Pinpoint the cell where the given text exists, returning its [X, Y] midpoint coordinate. 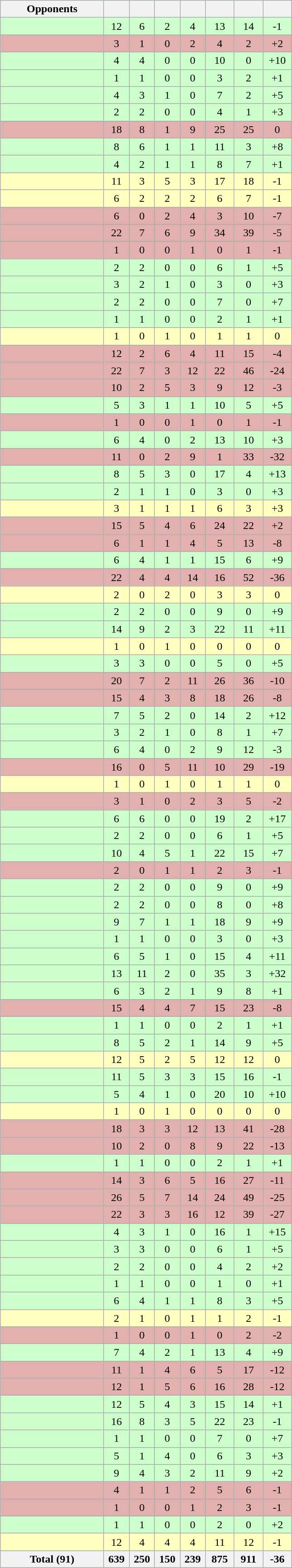
-13 [278, 1146]
Total (91) [53, 1559]
-19 [278, 767]
239 [193, 1559]
35 [220, 973]
46 [249, 371]
+13 [278, 474]
36 [249, 681]
-24 [278, 371]
250 [142, 1559]
-11 [278, 1180]
+17 [278, 819]
52 [249, 577]
-7 [278, 216]
27 [249, 1180]
-5 [278, 233]
49 [249, 1197]
150 [167, 1559]
+32 [278, 973]
19 [220, 819]
-4 [278, 353]
28 [249, 1387]
+12 [278, 715]
-27 [278, 1215]
-32 [278, 457]
-28 [278, 1129]
Opponents [53, 9]
41 [249, 1129]
34 [220, 233]
875 [220, 1559]
+15 [278, 1232]
29 [249, 767]
33 [249, 457]
-25 [278, 1197]
911 [249, 1559]
639 [116, 1559]
-10 [278, 681]
